For the text-containing cell, return its midpoint in (X, Y) coordinate format. 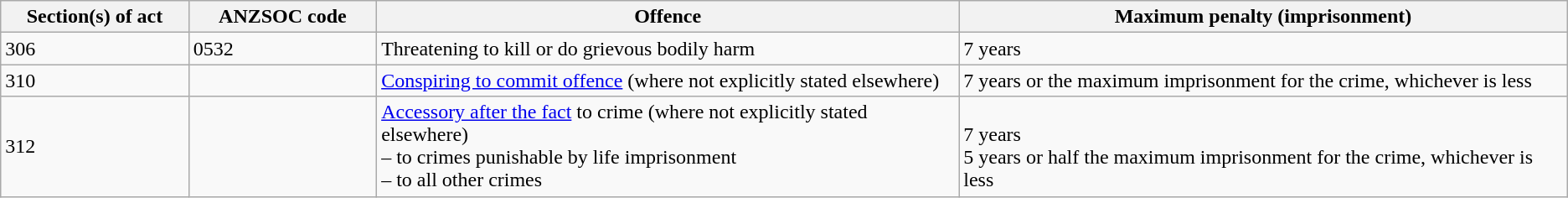
Accessory after the fact to crime (where not explicitly stated elsewhere) – to crimes punishable by life imprisonment – to all other crimes (668, 146)
7 years or the maximum imprisonment for the crime, whichever is less (1263, 81)
Section(s) of act (95, 17)
ANZSOC code (282, 17)
Conspiring to commit offence (where not explicitly stated elsewhere) (668, 81)
7 years 5 years or half the maximum imprisonment for the crime, whichever is less (1263, 146)
7 years (1263, 49)
Threatening to kill or do grievous bodily harm (668, 49)
306 (95, 49)
Offence (668, 17)
0532 (282, 49)
Maximum penalty (imprisonment) (1263, 17)
310 (95, 81)
312 (95, 146)
